Locate the cell with the specified text and output its [x, y] center coordinate. 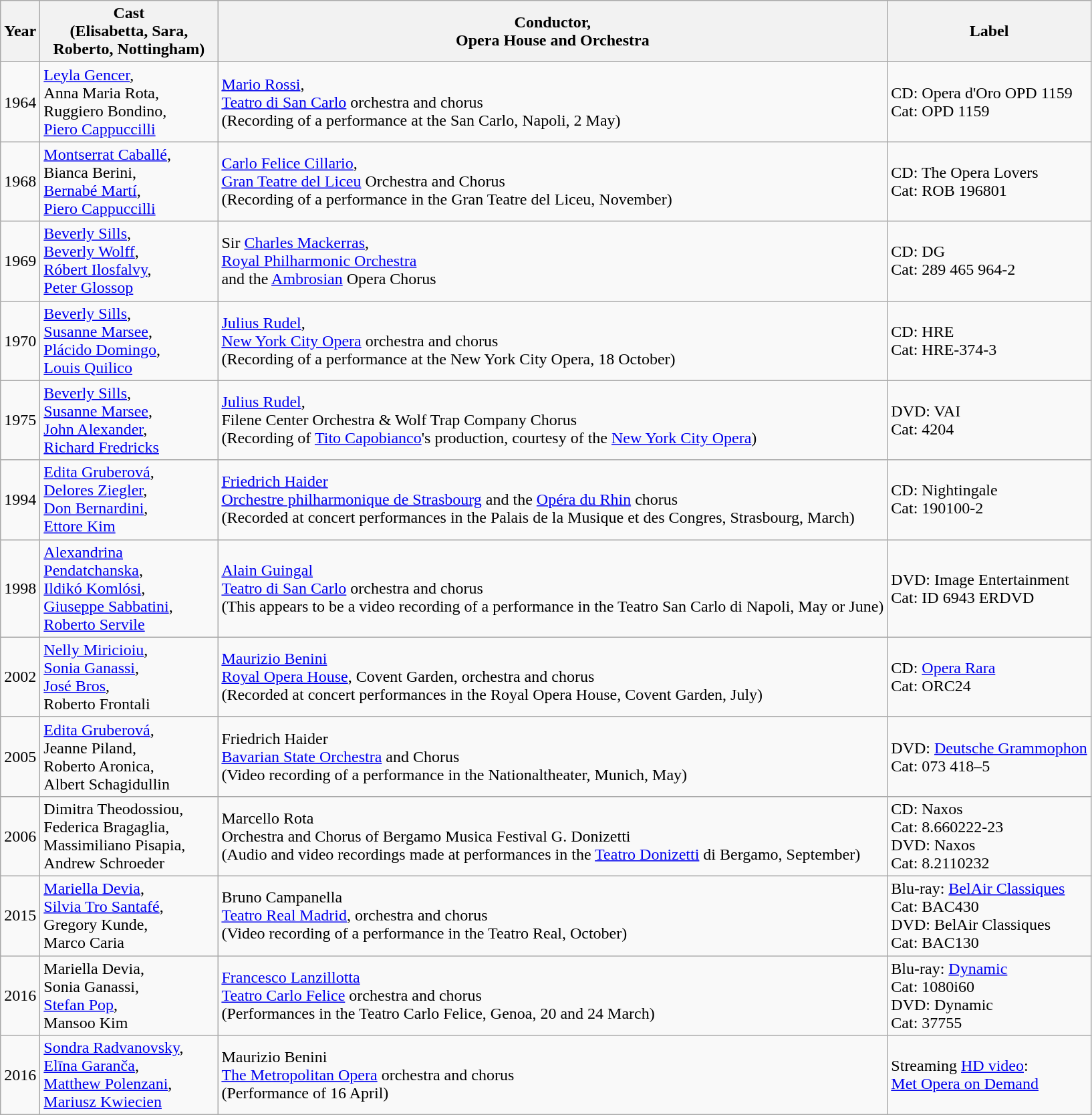
Year [20, 31]
1969 [20, 261]
1998 [20, 588]
1964 [20, 102]
Label [989, 31]
Mariella Devia,Silvia Tro Santafé,Gregory Kunde,Marco Caria [129, 916]
CD: HRECat: HRE-374-3 [989, 341]
Beverly Sills,Susanne Marsee,Plácido Domingo,Louis Quilico [129, 341]
Beverly Sills,Beverly Wolff,Róbert Ilosfalvy,Peter Glossop [129, 261]
Julius Rudel,New York City Opera orchestra and chorus(Recording of a performance at the New York City Opera, 18 October) [553, 341]
1970 [20, 341]
Dimitra Theodossiou,Federica Bragaglia,Massimiliano Pisapia,Andrew Schroeder [129, 836]
2015 [20, 916]
Montserrat Caballé,Bianca Berini,Bernabé Martí,Piero Cappuccilli [129, 182]
Sir Charles Mackerras,Royal Philharmonic Orchestraand the Ambrosian Opera Chorus [553, 261]
CD: Opera RaraCat: ORC24 [989, 676]
Blu-ray: BelAir ClassiquesCat: BAC430DVD: BelAir ClassiquesCat: BAC130 [989, 916]
CD: NightingaleCat: 190100-2 [989, 500]
CD: Opera d'Oro OPD 1159Cat: OPD 1159 [989, 102]
Edita Gruberová,Jeanne Piland,Roberto Aronica,Albert Schagidullin [129, 757]
DVD: Deutsche GrammophonCat: 073 418–5 [989, 757]
Streaming HD video:Met Opera on Demand [989, 1075]
Nelly Miricioiu,Sonia Ganassi,José Bros,Roberto Frontali [129, 676]
Edita Gruberová,Delores Ziegler,Don Bernardini,Ettore Kim [129, 500]
1968 [20, 182]
DVD: VAICat: 4204 [989, 420]
2002 [20, 676]
Francesco LanzillottaTeatro Carlo Felice orchestra and chorus(Performances in the Teatro Carlo Felice, Genoa, 20 and 24 March) [553, 996]
Alexandrina Pendatchanska,Ildikó Komlósi,Giuseppe Sabbatini,Roberto Servile [129, 588]
Bruno CampanellaTeatro Real Madrid, orchestra and chorus(Video recording of a performance in the Teatro Real, October) [553, 916]
CD: The Opera LoversCat: ROB 196801 [989, 182]
Mariella Devia,Sonia Ganassi,Stefan Pop,Mansoo Kim [129, 996]
Leyla Gencer,Anna Maria Rota,Ruggiero Bondino,Piero Cappuccilli [129, 102]
CD: NaxosCat: 8.660222-23DVD: NaxosCat: 8.2110232 [989, 836]
1975 [20, 420]
Julius Rudel,Filene Center Orchestra & Wolf Trap Company Chorus(Recording of Tito Capobianco's production, courtesy of the New York City Opera) [553, 420]
2006 [20, 836]
Maurizio BeniniRoyal Opera House, Covent Garden, orchestra and chorus(Recorded at concert performances in the Royal Opera House, Covent Garden, July) [553, 676]
Mario Rossi,Teatro di San Carlo orchestra and chorus(Recording of a performance at the San Carlo, Napoli, 2 May) [553, 102]
1994 [20, 500]
Cast(Elisabetta, Sara,Roberto, Nottingham) [129, 31]
Maurizio BeniniThe Metropolitan Opera orchestra and chorus(Performance of 16 April) [553, 1075]
Blu-ray: DynamicCat: 1080i60DVD: DynamicCat: 37755 [989, 996]
2005 [20, 757]
CD: DGCat: 289 465 964-2 [989, 261]
DVD: Image EntertainmentCat: ID 6943 ERDVD [989, 588]
Conductor,Opera House and Orchestra [553, 31]
Sondra Radvanovsky,Elīna Garanča,Matthew Polenzani,Mariusz Kwiecien [129, 1075]
Friedrich HaiderBavarian State Orchestra and Chorus(Video recording of a performance in the Nationaltheater, Munich, May) [553, 757]
Carlo Felice Cillario,Gran Teatre del Liceu Orchestra and Chorus(Recording of a performance in the Gran Teatre del Liceu, November) [553, 182]
Beverly Sills,Susanne Marsee,John Alexander,Richard Fredricks [129, 420]
